For the text-containing cell, return its midpoint in (X, Y) coordinate format. 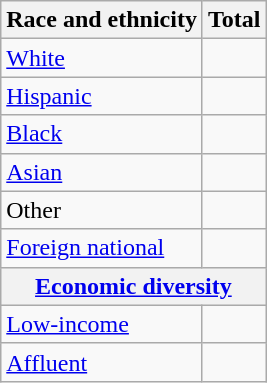
Low-income (102, 324)
Black (102, 134)
Foreign national (102, 248)
Asian (102, 172)
White (102, 58)
Other (102, 210)
Total (234, 20)
Race and ethnicity (102, 20)
Hispanic (102, 96)
Affluent (102, 362)
Economic diversity (134, 286)
